From the cell containing the given text, extract its center point as (x, y) coordinate. 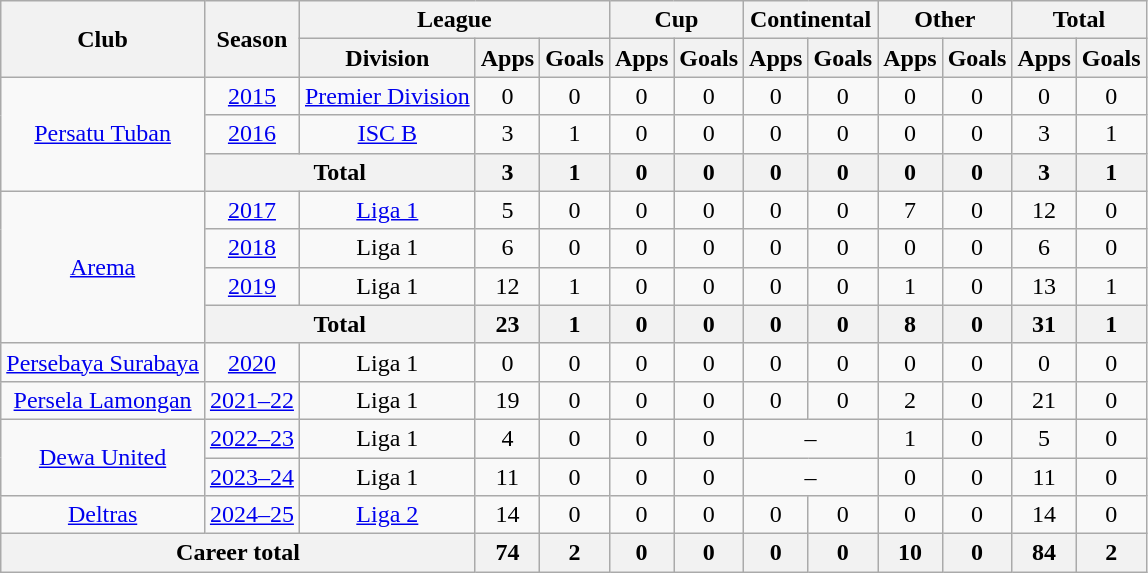
8 (910, 324)
2017 (252, 210)
Persebaya Surabaya (103, 362)
ISC B (387, 134)
Continental (811, 20)
Deltras (103, 515)
84 (1044, 553)
League (454, 20)
Liga 2 (387, 515)
Persela Lamongan (103, 400)
31 (1044, 324)
2024–25 (252, 515)
2021–22 (252, 400)
Persatu Tuban (103, 134)
Premier Division (387, 96)
2019 (252, 286)
7 (910, 210)
13 (1044, 286)
Club (103, 39)
74 (507, 553)
Arema (103, 267)
2016 (252, 134)
21 (1044, 400)
2018 (252, 248)
2023–24 (252, 477)
2020 (252, 362)
2015 (252, 96)
Cup (676, 20)
19 (507, 400)
23 (507, 324)
Career total (238, 553)
Other (945, 20)
Division (387, 58)
2022–23 (252, 438)
10 (910, 553)
Dewa United (103, 457)
4 (507, 438)
Season (252, 39)
